Search for the cell housing the specified text and yield its [X, Y] center coordinate. 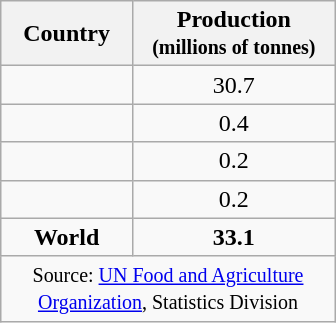
Source: UN Food and Agriculture Organization, Statistics Division [168, 288]
0.4 [234, 123]
Production (millions of tonnes) [234, 34]
30.7 [234, 85]
World [67, 237]
33.1 [234, 237]
Country [67, 34]
